Find where the given text appears and provide that cell's center as (X, Y) coordinate. 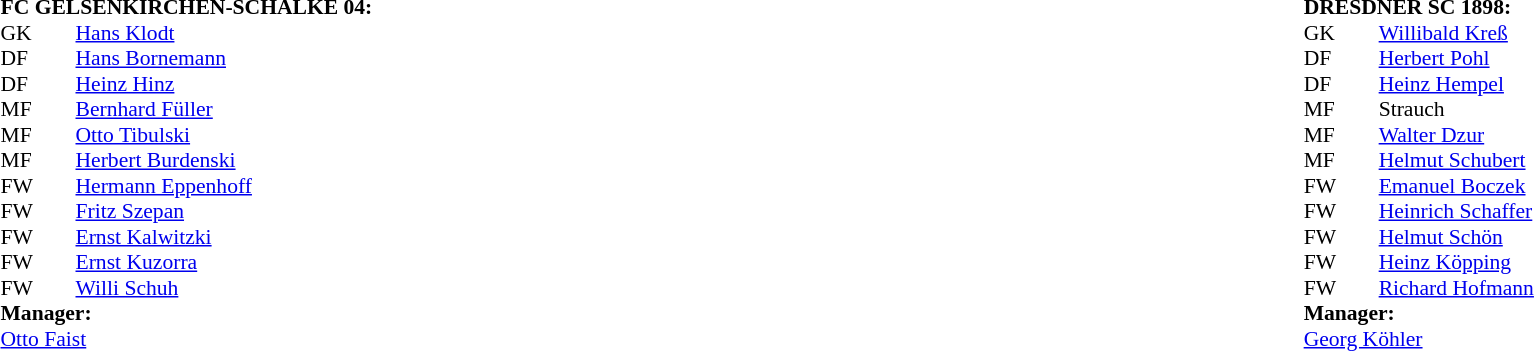
Hans Klodt (224, 33)
Richard Hofmann (1456, 288)
Heinz Hinz (224, 84)
Helmut Schubert (1456, 161)
Ernst Kuzorra (224, 263)
Fritz Szepan (224, 211)
Walter Dzur (1456, 135)
Emanuel Boczek (1456, 186)
Heinz Hempel (1456, 84)
Willi Schuh (224, 288)
Hans Bornemann (224, 59)
Strauch (1456, 109)
Ernst Kalwitzki (224, 237)
Heinz Köpping (1456, 263)
Bernhard Füller (224, 109)
Otto Tibulski (224, 135)
Herbert Burdenski (224, 161)
Hermann Eppenhoff (224, 186)
Helmut Schön (1456, 237)
Herbert Pohl (1456, 59)
Heinrich Schaffer (1456, 211)
Willibald Kreß (1456, 33)
